Search for the cell housing the specified text and yield its (X, Y) center coordinate. 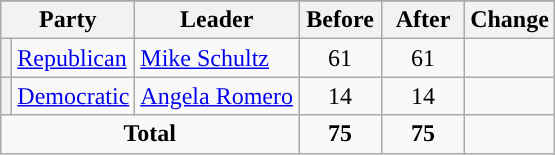
After (424, 20)
Change (510, 20)
Republican (74, 58)
Democratic (74, 96)
Party (68, 20)
Angela Romero (217, 96)
Total (150, 134)
Mike Schultz (217, 58)
Leader (217, 20)
Before (340, 20)
